Return [x, y] of the center of cell containing provided text 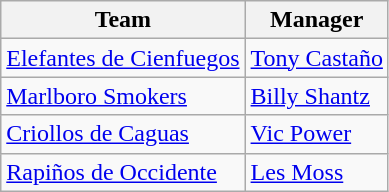
Team [123, 20]
Rapiños de Occidente [123, 172]
Vic Power [316, 134]
Criollos de Caguas [123, 134]
Tony Castaño [316, 58]
Les Moss [316, 172]
Manager [316, 20]
Elefantes de Cienfuegos [123, 58]
Marlboro Smokers [123, 96]
Billy Shantz [316, 96]
